Return [x, y] of the center of cell containing provided text 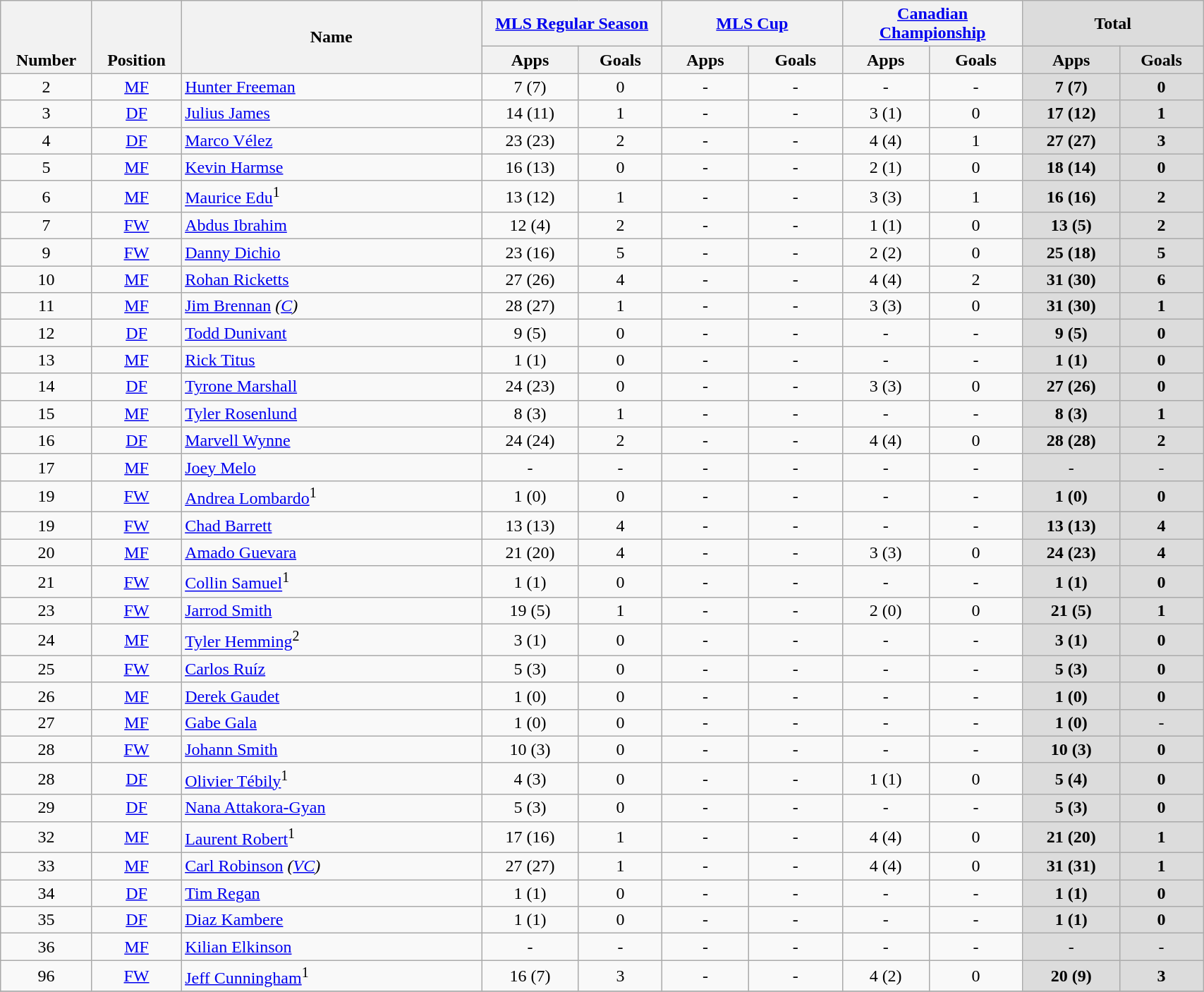
21 (5) [1071, 611]
Tim Regan [332, 893]
13 [47, 360]
Collin Samuel1 [332, 581]
19 (5) [530, 611]
Julius James [332, 114]
16 (13) [530, 167]
24 [47, 641]
29 [47, 808]
35 [47, 920]
11 [47, 306]
Rohan Ricketts [332, 279]
12 (4) [530, 226]
Name [332, 37]
Jeff Cunningham1 [332, 976]
Tyler Rosenlund [332, 413]
Amado Guevara [332, 552]
2 (2) [886, 253]
31 (31) [1071, 866]
Derek Gaudet [332, 696]
9 [47, 253]
15 [47, 413]
Laurent Robert1 [332, 837]
28 (28) [1071, 440]
Rick Titus [332, 360]
Maurice Edu1 [332, 196]
13 (5) [1071, 226]
25 (18) [1071, 253]
24 (24) [530, 440]
16 (7) [530, 976]
17 [47, 467]
34 [47, 893]
Jarrod Smith [332, 611]
10 [47, 279]
Position [136, 37]
32 [47, 837]
Canadian Championship [932, 24]
Kevin Harmse [332, 167]
Joey Melo [332, 467]
Nana Attakora-Gyan [332, 808]
4 (2) [886, 976]
28 (27) [530, 306]
23 (16) [530, 253]
Diaz Kambere [332, 920]
26 [47, 696]
4 (3) [530, 779]
17 (16) [530, 837]
Carl Robinson (VC) [332, 866]
21 [47, 581]
17 (12) [1071, 114]
Total [1113, 24]
Chad Barrett [332, 526]
Kilian Elkinson [332, 947]
Jim Brennan (C) [332, 306]
Marvell Wynne [332, 440]
Hunter Freeman [332, 87]
Gabe Gala [332, 722]
20 [47, 552]
27 [47, 722]
16 [47, 440]
2 (1) [886, 167]
12 [47, 333]
16 (16) [1071, 196]
Danny Dichio [332, 253]
5 (4) [1071, 779]
14 [47, 387]
25 [47, 669]
96 [47, 976]
MLS Cup [753, 24]
Tyler Hemming2 [332, 641]
7 [47, 226]
33 [47, 866]
Abdus Ibrahim [332, 226]
23 (23) [530, 140]
Olivier Tébily1 [332, 779]
Marco Vélez [332, 140]
Tyrone Marshall [332, 387]
Johann Smith [332, 749]
13 (12) [530, 196]
Todd Dunivant [332, 333]
Number [47, 37]
Andrea Lombardo1 [332, 497]
23 [47, 611]
2 (0) [886, 611]
36 [47, 947]
MLS Regular Season [572, 24]
18 (14) [1071, 167]
14 (11) [530, 114]
20 (9) [1071, 976]
Carlos Ruíz [332, 669]
